Search for the cell housing the specified text and yield its (X, Y) center coordinate. 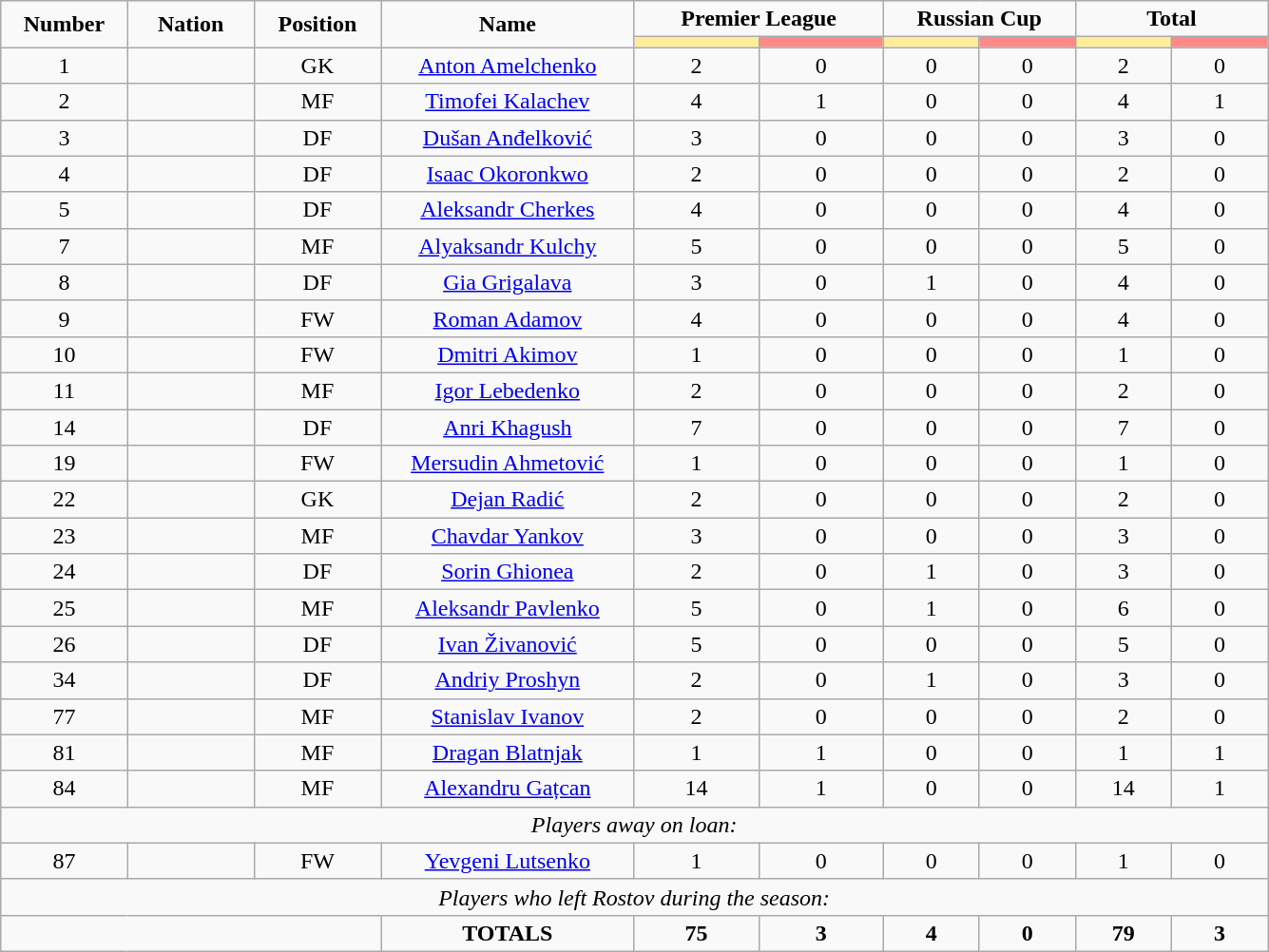
Dušan Anđelković (508, 138)
Alexandru Gațcan (508, 789)
Number (65, 25)
Position (317, 25)
Andriy Proshyn (508, 680)
6 (1124, 608)
Yevgeni Lutsenko (508, 861)
Aleksandr Pavlenko (508, 608)
Russian Cup (979, 19)
Total (1171, 19)
Timofei Kalachev (508, 102)
Nation (190, 25)
Dmitri Akimov (508, 354)
TOTALS (508, 933)
Chavdar Yankov (508, 536)
Anri Khagush (508, 427)
Alyaksandr Kulchy (508, 246)
Players away on loan: (635, 825)
Roman Adamov (508, 318)
79 (1124, 933)
Anton Amelchenko (508, 66)
22 (65, 500)
81 (65, 752)
9 (65, 318)
Dejan Radić (508, 500)
Gia Grigalava (508, 282)
Igor Lebedenko (508, 390)
26 (65, 644)
10 (65, 354)
77 (65, 716)
24 (65, 572)
84 (65, 789)
87 (65, 861)
Isaac Okoronkwo (508, 174)
25 (65, 608)
Ivan Živanović (508, 644)
75 (696, 933)
Name (508, 25)
Aleksandr Cherkes (508, 210)
19 (65, 464)
Dragan Blatnjak (508, 752)
Mersudin Ahmetović (508, 464)
23 (65, 536)
Stanislav Ivanov (508, 716)
Players who left Rostov during the season: (635, 897)
8 (65, 282)
11 (65, 390)
34 (65, 680)
Premier League (759, 19)
Sorin Ghionea (508, 572)
